Search for the cell housing the specified text and yield its (x, y) center coordinate. 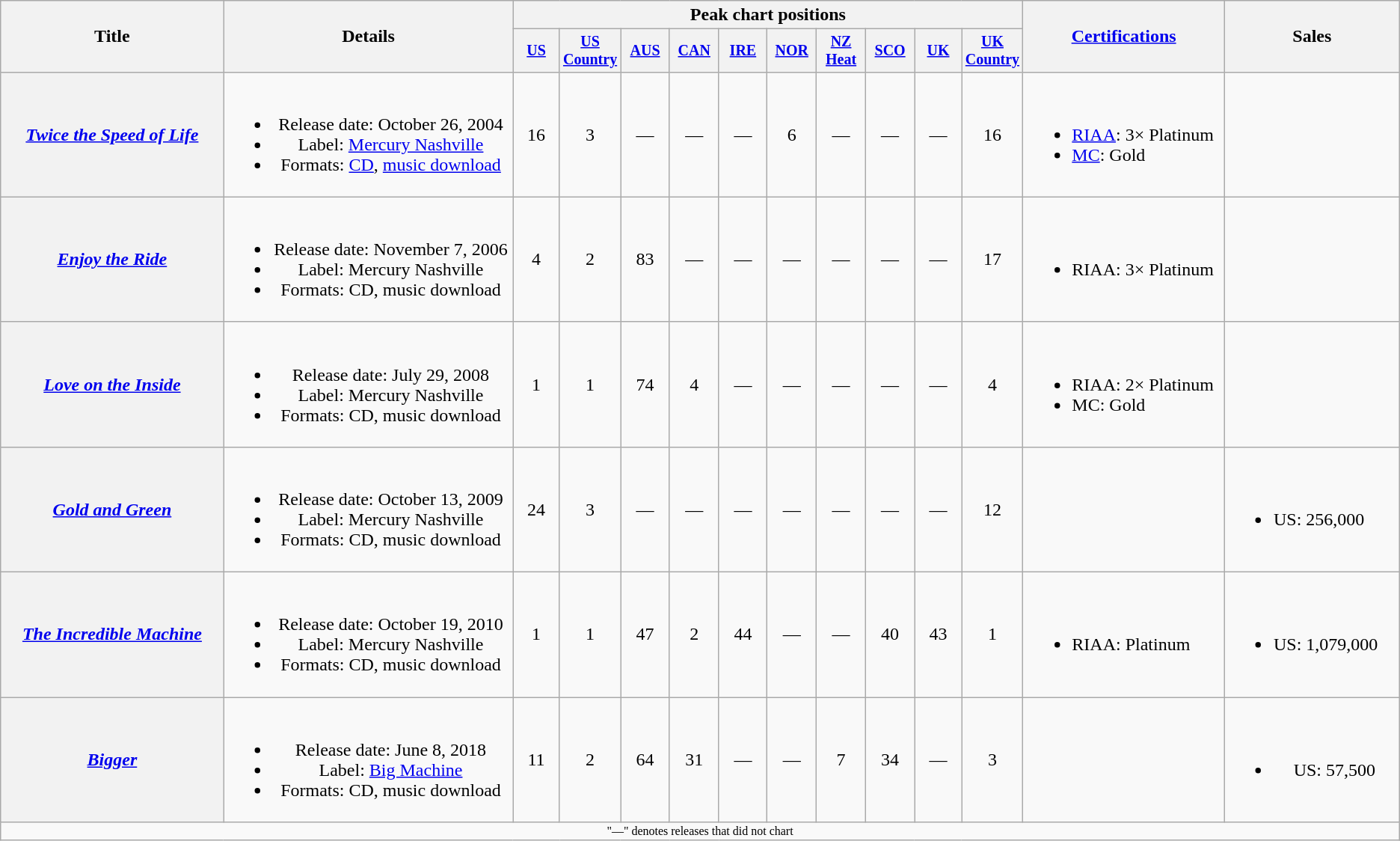
RIAA: Platinum (1124, 634)
Release date: July 29, 2008Label: Mercury NashvilleFormats: CD, music download (368, 385)
64 (645, 760)
Release date: October 26, 2004Label: Mercury NashvilleFormats: CD, music download (368, 135)
47 (645, 634)
US Country (590, 51)
40 (890, 634)
US (536, 51)
Release date: June 8, 2018Label: Big MachineFormats: CD, music download (368, 760)
Certifications (1124, 37)
Bigger (112, 760)
RIAA: 3× PlatinumMC: Gold (1124, 135)
31 (694, 760)
SCO (890, 51)
12 (992, 509)
RIAA: 3× Platinum (1124, 259)
7 (841, 760)
11 (536, 760)
Release date: November 7, 2006Label: Mercury NashvilleFormats: CD, music download (368, 259)
"—" denotes releases that did not chart (700, 831)
44 (743, 634)
17 (992, 259)
83 (645, 259)
6 (792, 135)
34 (890, 760)
UK (938, 51)
RIAA: 2× PlatinumMC: Gold (1124, 385)
74 (645, 385)
US: 256,000 (1312, 509)
43 (938, 634)
The Incredible Machine (112, 634)
US: 1,079,000 (1312, 634)
Enjoy the Ride (112, 259)
Title (112, 37)
Sales (1312, 37)
24 (536, 509)
UK Country (992, 51)
Details (368, 37)
Peak chart positions (768, 15)
Release date: October 19, 2010Label: Mercury NashvilleFormats: CD, music download (368, 634)
Release date: October 13, 2009Label: Mercury NashvilleFormats: CD, music download (368, 509)
AUS (645, 51)
Twice the Speed of Life (112, 135)
IRE (743, 51)
CAN (694, 51)
NOR (792, 51)
US: 57,500 (1312, 760)
NZHeat (841, 51)
Gold and Green (112, 509)
Love on the Inside (112, 385)
